Detect which cell encompasses the target text, then output its (X, Y) center coordinate. 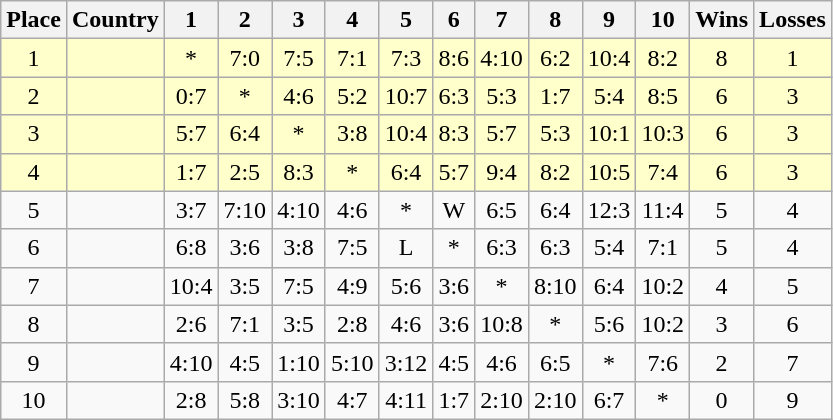
7:0 (245, 58)
10:7 (406, 96)
10:3 (663, 134)
Country (115, 20)
3:7 (191, 210)
5:10 (352, 362)
10:5 (609, 172)
10:1 (609, 134)
8:5 (663, 96)
7:6 (663, 362)
4:7 (352, 400)
Wins (722, 20)
6:8 (191, 248)
0:7 (191, 96)
2:6 (191, 324)
7:4 (663, 172)
5:8 (245, 400)
10:8 (502, 324)
8:10 (555, 286)
Losses (793, 20)
9:4 (502, 172)
8:6 (454, 58)
3:10 (299, 400)
12:3 (609, 210)
2:5 (245, 172)
1:10 (299, 362)
3:12 (406, 362)
7:10 (245, 210)
7:3 (406, 58)
W (454, 210)
0 (722, 400)
5:2 (352, 96)
6:7 (609, 400)
L (406, 248)
Place (34, 20)
11:4 (663, 210)
6:2 (555, 58)
4:9 (352, 286)
4:11 (406, 400)
